Return the (X, Y) coordinate for the center point of the cell that contains the specified text.  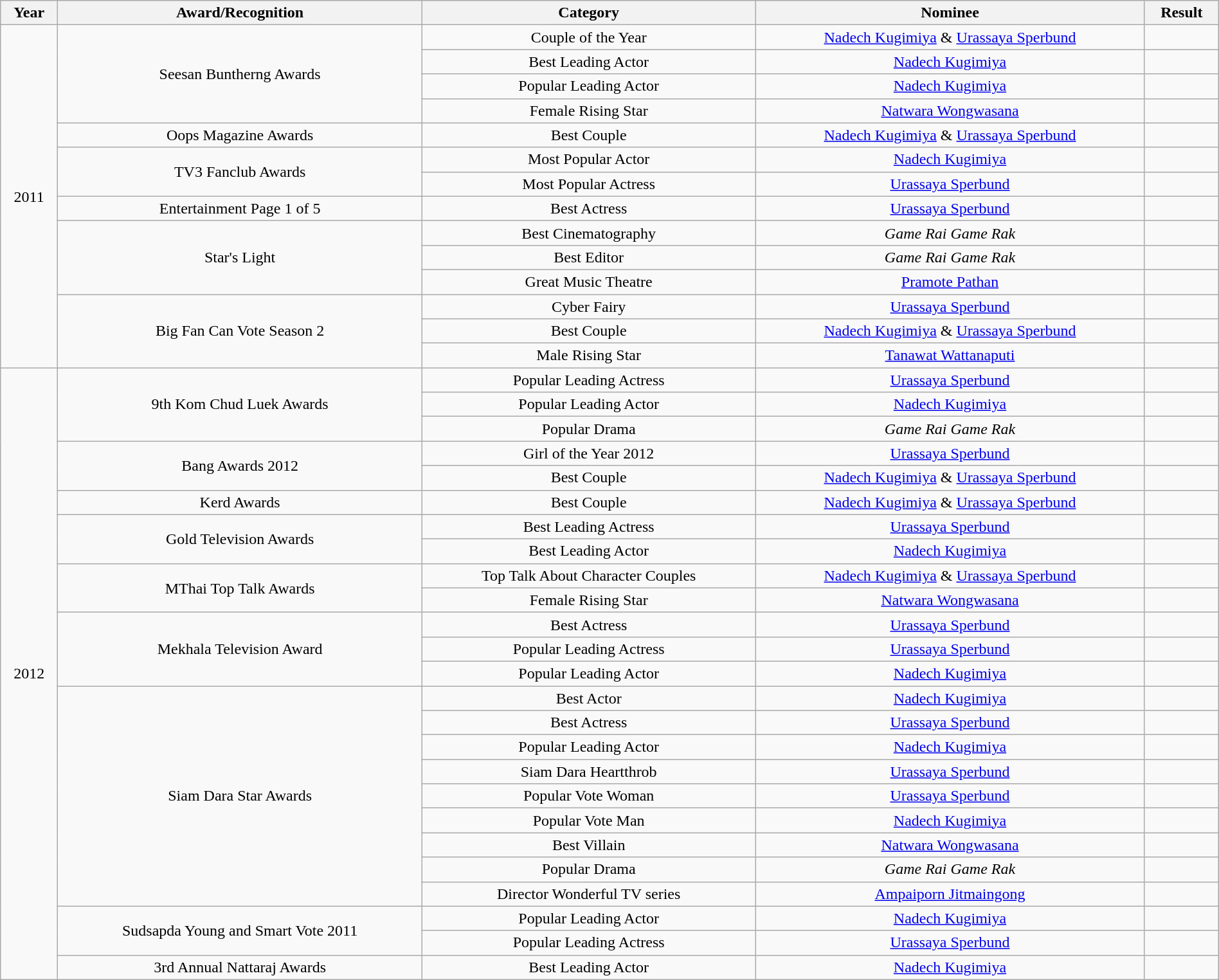
MThai Top Talk Awards (240, 588)
Male Rising Star (589, 356)
Great Music Theatre (589, 282)
Ampaiporn Jitmaingong (950, 894)
2012 (30, 674)
Director Wonderful TV series (589, 894)
Popular Vote Man (589, 821)
Entertainment Page 1 of 5 (240, 208)
Mekhala Television Award (240, 649)
Cyber Fairy (589, 307)
Best Villain (589, 845)
Siam Dara Heartthrob (589, 772)
Top Talk About Character Couples (589, 576)
Couple of the Year (589, 37)
2011 (30, 197)
Tanawat Wattanaputi (950, 356)
TV3 Fanclub Awards (240, 172)
3rd Annual Nattaraj Awards (240, 967)
Girl of the Year 2012 (589, 453)
Pramote Pathan (950, 282)
Siam Dara Star Awards (240, 796)
Gold Television Awards (240, 539)
Best Cinematography (589, 233)
Big Fan Can Vote Season 2 (240, 331)
Most Popular Actress (589, 184)
Best Editor (589, 257)
Nominee (950, 13)
Best Actor (589, 698)
Year (30, 13)
Most Popular Actor (589, 159)
Result (1182, 13)
Sudsapda Young and Smart Vote 2011 (240, 930)
Award/Recognition (240, 13)
Category (589, 13)
Star's Light (240, 257)
Bang Awards 2012 (240, 466)
Popular Vote Woman (589, 796)
9th Kom Chud Luek Awards (240, 404)
Seesan Buntherng Awards (240, 74)
Kerd Awards (240, 502)
Oops Magazine Awards (240, 135)
Best Leading Actress (589, 527)
